From the cell containing the given text, extract its center point as [x, y] coordinate. 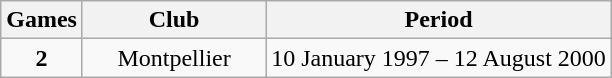
Period [439, 20]
10 January 1997 – 12 August 2000 [439, 58]
Club [174, 20]
Montpellier [174, 58]
2 [42, 58]
Games [42, 20]
